For the text-containing cell, return its midpoint in [x, y] coordinate format. 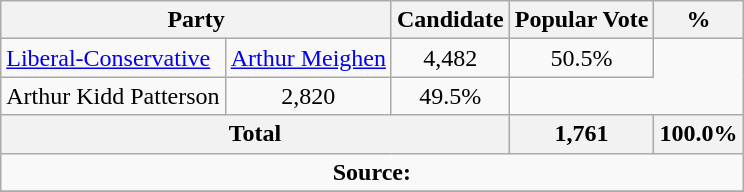
Candidate [450, 20]
Popular Vote [582, 20]
Arthur Meighen [308, 58]
4,482 [450, 58]
Total [255, 134]
100.0% [698, 134]
Source: [372, 172]
50.5% [582, 58]
Arthur Kidd Patterson [113, 96]
% [698, 20]
49.5% [450, 96]
Party [196, 20]
Liberal-Conservative [113, 58]
1,761 [582, 134]
2,820 [308, 96]
